From the cell containing the given text, extract its center point as (x, y) coordinate. 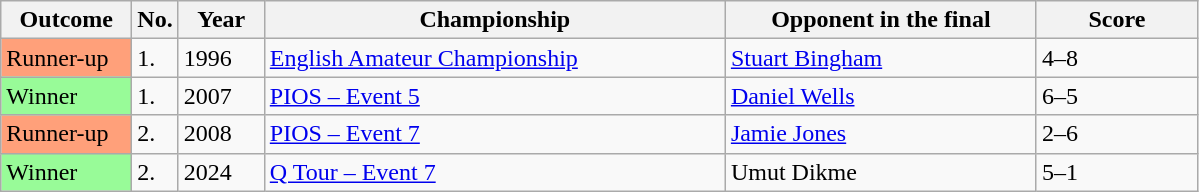
English Amateur Championship (494, 58)
6–5 (1116, 96)
2–6 (1116, 134)
1996 (221, 58)
Championship (494, 20)
2007 (221, 96)
Jamie Jones (880, 134)
Stuart Bingham (880, 58)
4–8 (1116, 58)
Outcome (66, 20)
2024 (221, 172)
Opponent in the final (880, 20)
5–1 (1116, 172)
Umut Dikme (880, 172)
No. (155, 20)
PIOS – Event 7 (494, 134)
Score (1116, 20)
Q Tour – Event 7 (494, 172)
2008 (221, 134)
Year (221, 20)
Daniel Wells (880, 96)
PIOS – Event 5 (494, 96)
